Capture the cell that displays the provided text and extract its [X, Y] central coordinate. 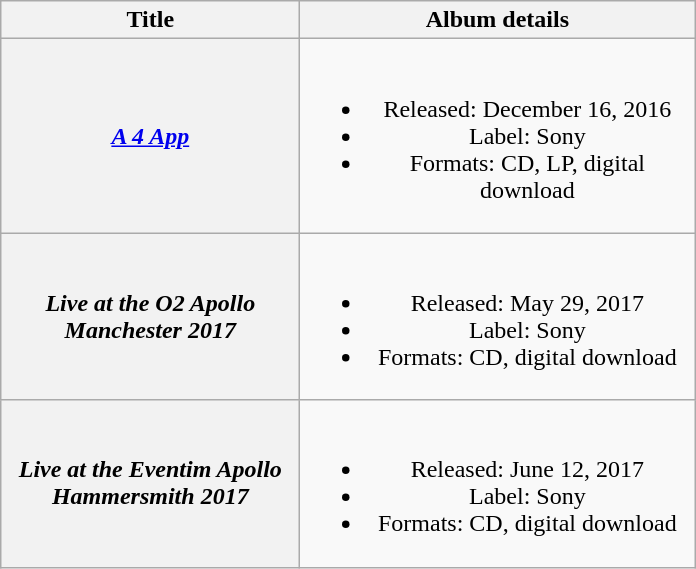
A 4 App [150, 136]
Title [150, 20]
Released: May 29, 2017Label: SonyFormats: CD, digital download [498, 316]
Live at the Eventim Apollo Hammersmith 2017 [150, 484]
Album details [498, 20]
Released: June 12, 2017Label: SonyFormats: CD, digital download [498, 484]
Released: December 16, 2016Label: SonyFormats: CD, LP, digital download [498, 136]
Live at the O2 Apollo Manchester 2017 [150, 316]
